Pinpoint the cell where the given text exists, returning its [X, Y] midpoint coordinate. 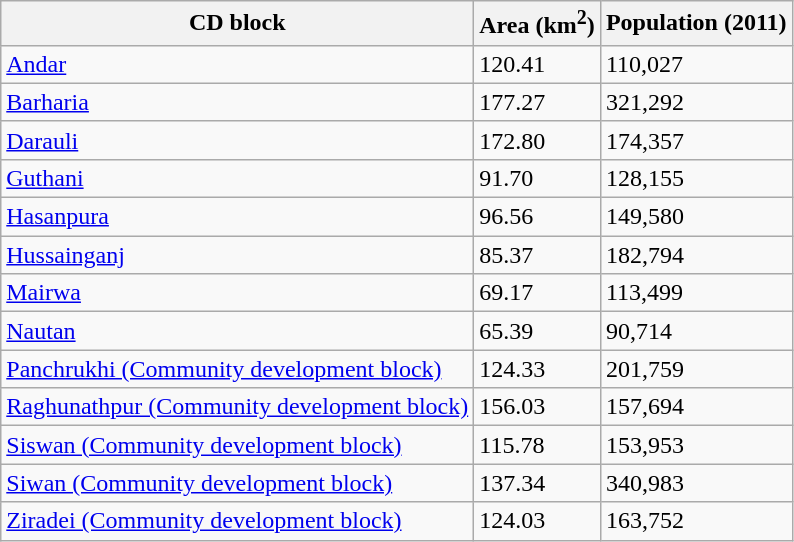
153,953 [696, 445]
174,357 [696, 140]
Nautan [238, 331]
120.41 [538, 64]
113,499 [696, 293]
Siswan (Community development block) [238, 445]
Andar [238, 64]
Siwan (Community development block) [238, 483]
321,292 [696, 102]
128,155 [696, 178]
Hasanpura [238, 217]
157,694 [696, 407]
124.03 [538, 521]
340,983 [696, 483]
91.70 [538, 178]
Ziradei (Community development block) [238, 521]
182,794 [696, 255]
163,752 [696, 521]
Darauli [238, 140]
96.56 [538, 217]
Mairwa [238, 293]
90,714 [696, 331]
Area (km2) [538, 24]
177.27 [538, 102]
Barharia [238, 102]
Population (2011) [696, 24]
137.34 [538, 483]
115.78 [538, 445]
149,580 [696, 217]
Raghunathpur (Community development block) [238, 407]
Panchrukhi (Community development block) [238, 369]
156.03 [538, 407]
172.80 [538, 140]
110,027 [696, 64]
65.39 [538, 331]
85.37 [538, 255]
Hussainganj [238, 255]
Guthani [238, 178]
124.33 [538, 369]
201,759 [696, 369]
CD block [238, 24]
69.17 [538, 293]
